Return (X, Y) of the center of cell containing provided text 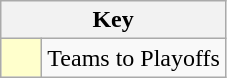
Teams to Playoffs (134, 58)
Key (114, 20)
